Find where the given text appears and provide that cell's center as [x, y] coordinate. 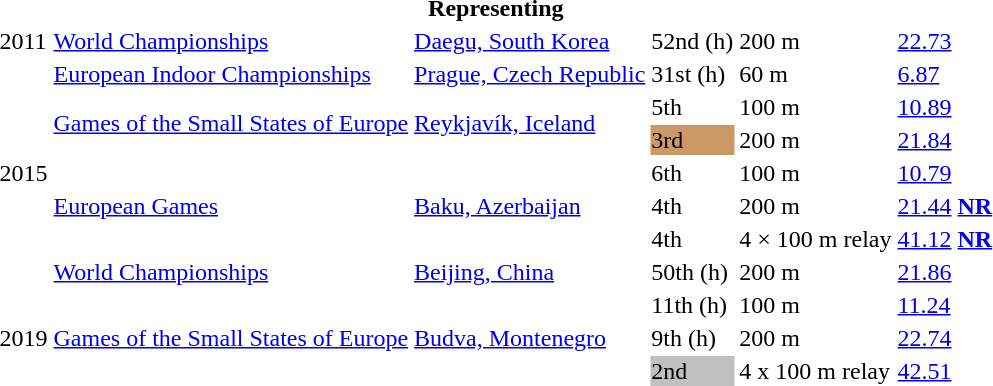
Daegu, South Korea [530, 41]
6th [692, 173]
European Games [231, 206]
4 × 100 m relay [816, 239]
60 m [816, 74]
52nd (h) [692, 41]
Budva, Montenegro [530, 338]
Baku, Azerbaijan [530, 206]
9th (h) [692, 338]
5th [692, 107]
European Indoor Championships [231, 74]
Reykjavík, Iceland [530, 124]
Prague, Czech Republic [530, 74]
4 x 100 m relay [816, 371]
50th (h) [692, 272]
3rd [692, 140]
31st (h) [692, 74]
2nd [692, 371]
11th (h) [692, 305]
Beijing, China [530, 272]
